Scan for the cell matching the given text and deliver its (x, y) coordinate at center. 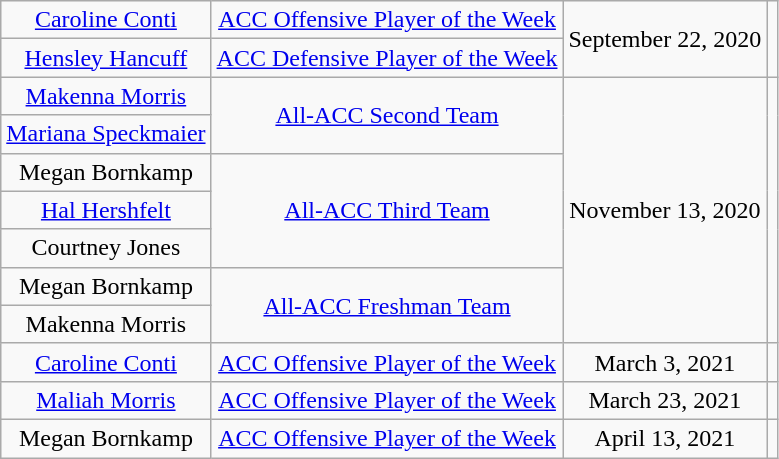
Courtney Jones (106, 248)
Hensley Hancuff (106, 58)
All-ACC Third Team (387, 210)
September 22, 2020 (665, 39)
November 13, 2020 (665, 210)
All-ACC Second Team (387, 115)
Maliah Morris (106, 400)
Mariana Speckmaier (106, 134)
March 23, 2021 (665, 400)
Hal Hershfelt (106, 210)
All-ACC Freshman Team (387, 305)
April 13, 2021 (665, 438)
ACC Defensive Player of the Week (387, 58)
March 3, 2021 (665, 362)
